Locate the cell with the specified text and output its [X, Y] center coordinate. 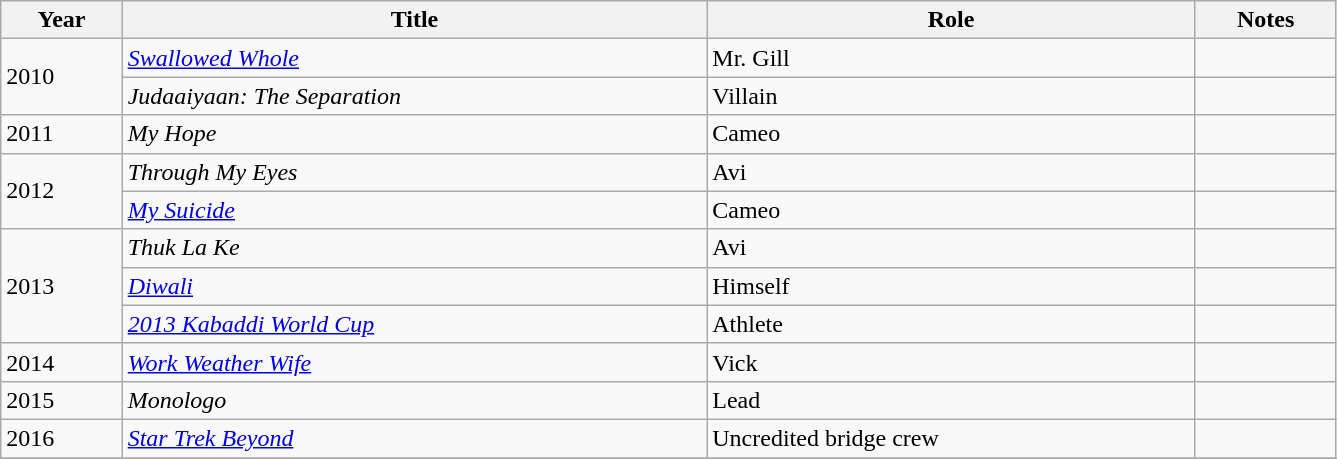
2010 [62, 77]
Star Trek Beyond [414, 438]
2013 Kabaddi World Cup [414, 324]
Uncredited bridge crew [952, 438]
Thuk La Ke [414, 248]
My Hope [414, 134]
Title [414, 20]
Vick [952, 362]
Year [62, 20]
Judaaiyaan: The Separation [414, 96]
Through My Eyes [414, 172]
2016 [62, 438]
Athlete [952, 324]
Mr. Gill [952, 58]
Work Weather Wife [414, 362]
My Suicide [414, 210]
2012 [62, 191]
Notes [1266, 20]
Himself [952, 286]
Role [952, 20]
2015 [62, 400]
Swallowed Whole [414, 58]
2011 [62, 134]
Lead [952, 400]
Villain [952, 96]
Monologo [414, 400]
2013 [62, 286]
2014 [62, 362]
Diwali [414, 286]
